Pinpoint the cell where the given text exists, returning its [X, Y] midpoint coordinate. 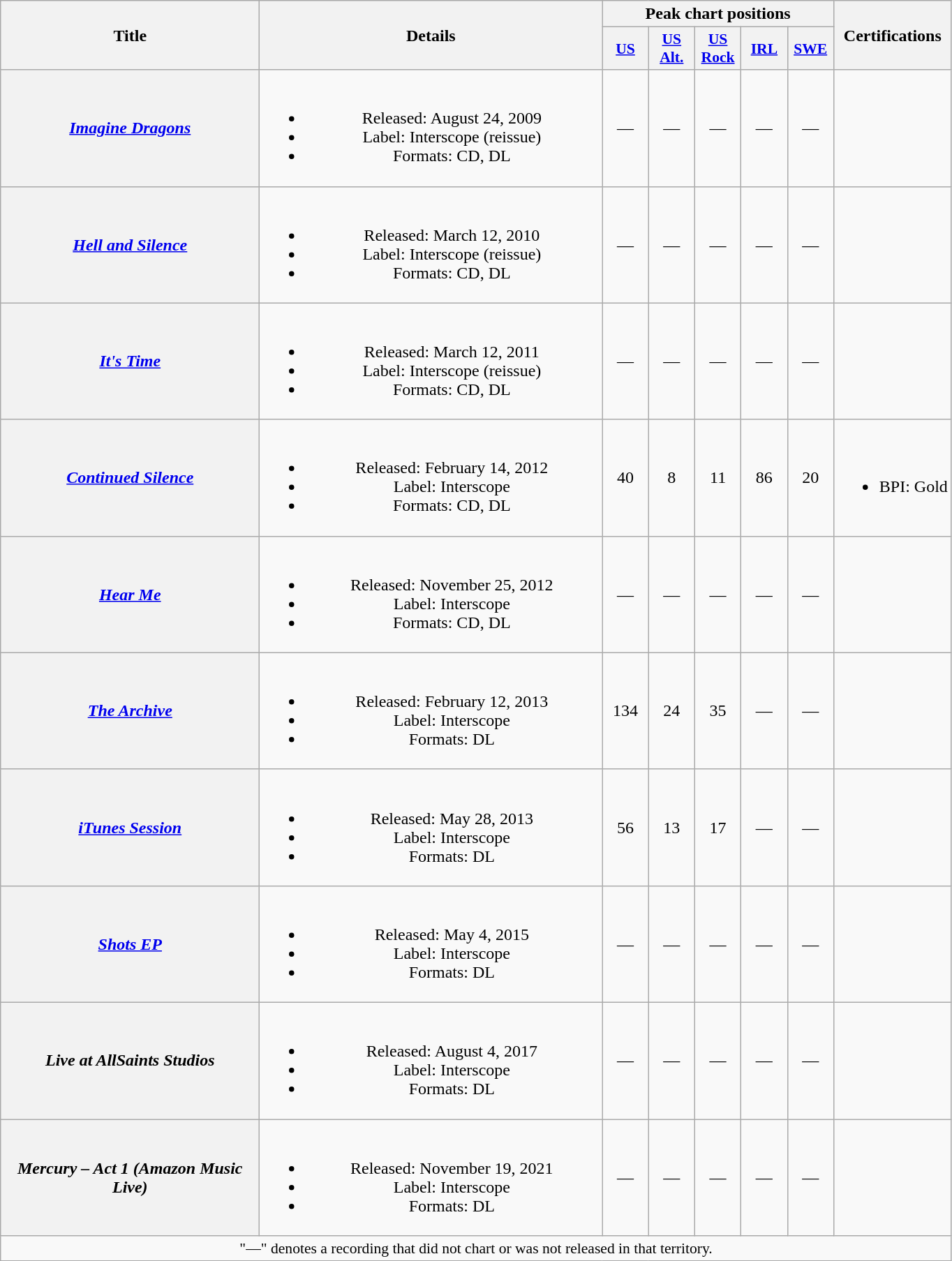
24 [671, 710]
Released: March 12, 2011 Label: Interscope (reissue)Formats: CD, DL [431, 361]
IRL [764, 49]
USRock [717, 49]
SWE [810, 49]
13 [671, 828]
Mercury – Act 1 (Amazon Music Live) [130, 1178]
Title [130, 35]
Hell and Silence [130, 244]
Certifications [892, 35]
Imagine Dragons [130, 128]
Released: February 12, 2013 Label: InterscopeFormats: DL [431, 710]
56 [625, 828]
Peak chart positions [717, 14]
US [625, 49]
"—" denotes a recording that did not chart or was not released in that territory. [476, 1248]
Released: May 4, 2015Label: InterscopeFormats: DL [431, 943]
Released: August 24, 2009 Label: Interscope (reissue)Formats: CD, DL [431, 128]
Released: November 25, 2012 Label: InterscopeFormats: CD, DL [431, 595]
8 [671, 477]
Released: February 14, 2012 Label: InterscopeFormats: CD, DL [431, 477]
Details [431, 35]
35 [717, 710]
Live at AllSaints Studios [130, 1061]
It's Time [130, 361]
86 [764, 477]
Released: May 28, 2013 Label: InterscopeFormats: DL [431, 828]
134 [625, 710]
Continued Silence [130, 477]
BPI: Gold [892, 477]
11 [717, 477]
Released: August 4, 2017 Label: InterscopeFormats: DL [431, 1061]
Hear Me [130, 595]
Released: March 12, 2010 Label: Interscope (reissue)Formats: CD, DL [431, 244]
The Archive [130, 710]
iTunes Session [130, 828]
Shots EP [130, 943]
40 [625, 477]
Released: November 19, 2021 Label: InterscopeFormats: DL [431, 1178]
20 [810, 477]
USAlt. [671, 49]
17 [717, 828]
